Find where the given text appears and provide that cell's center as [X, Y] coordinate. 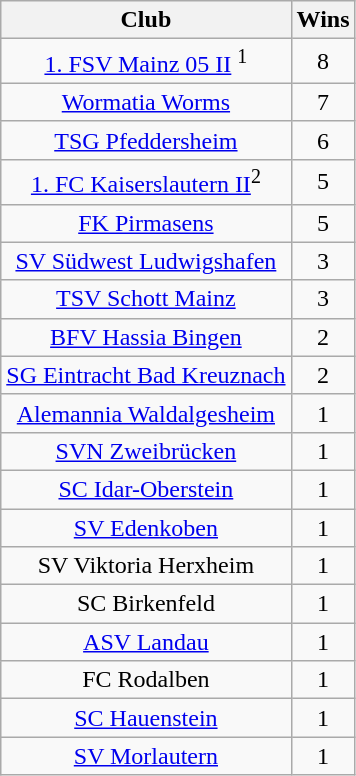
Wormatia Worms [146, 102]
SG Eintracht Bad Kreuznach [146, 375]
SV Edenkoben [146, 528]
BFV Hassia Bingen [146, 337]
Alemannia Waldalgesheim [146, 413]
SV Morlautern [146, 756]
1. FSV Mainz 05 II 1 [146, 62]
8 [323, 62]
ASV Landau [146, 642]
Club [146, 20]
SV Südwest Ludwigshafen [146, 261]
FK Pirmasens [146, 223]
SVN Zweibrücken [146, 451]
SV Viktoria Herxheim [146, 566]
FC Rodalben [146, 680]
7 [323, 102]
SC Idar-Oberstein [146, 489]
TSG Pfeddersheim [146, 140]
6 [323, 140]
Wins [323, 20]
TSV Schott Mainz [146, 299]
1. FC Kaiserslautern II2 [146, 182]
SC Birkenfeld [146, 604]
SC Hauenstein [146, 718]
